Determine the (X, Y) coordinate at the center of the cell enclosing the given text.  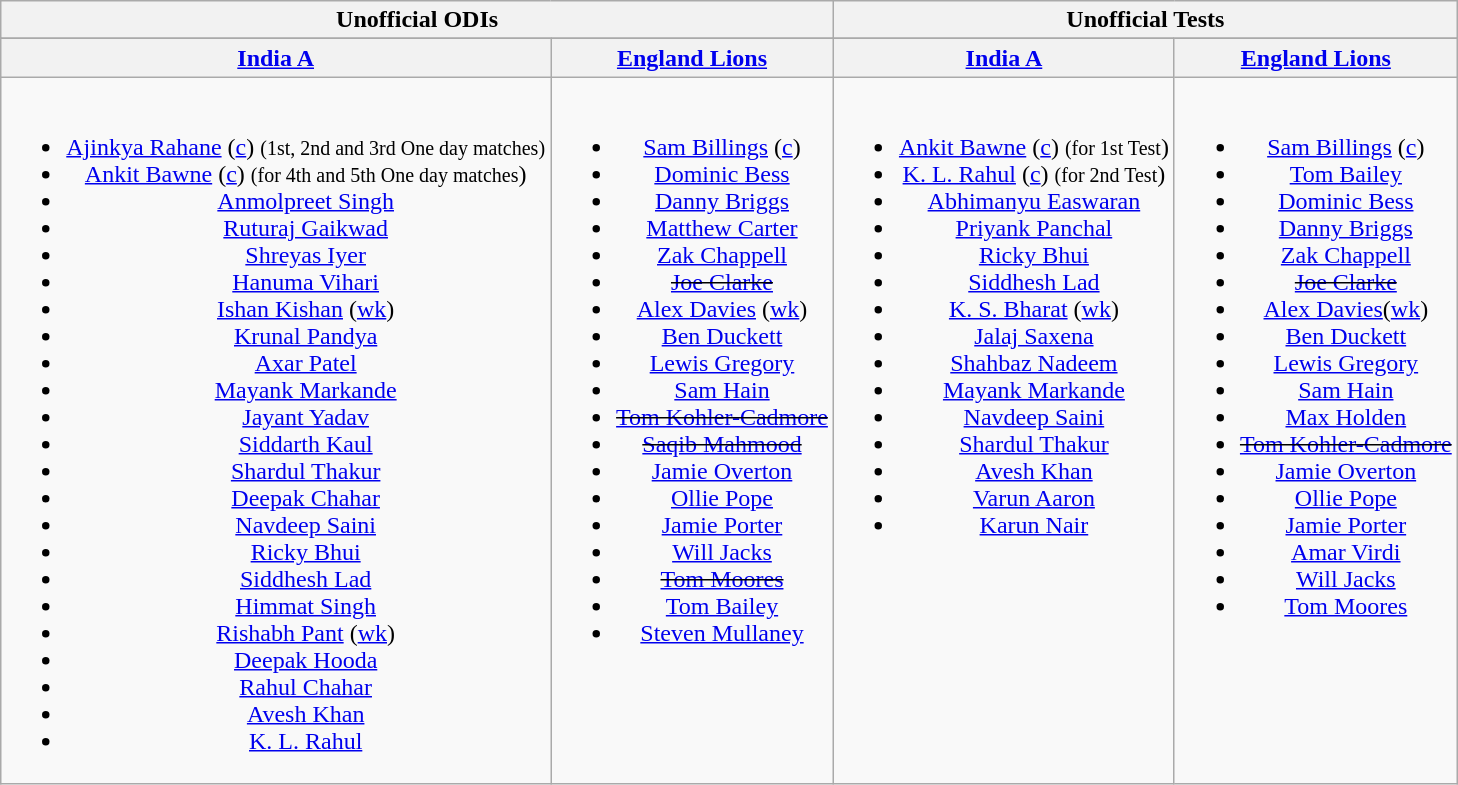
Unofficial ODIs (418, 20)
Unofficial Tests (1145, 20)
